Output the [x, y] coordinate of the center of the cell containing the given text.  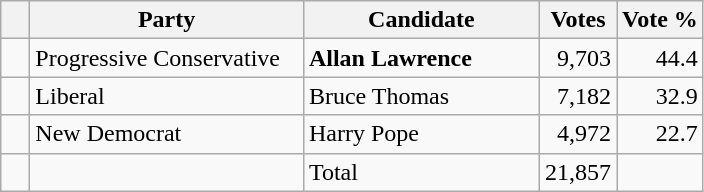
22.7 [660, 134]
Vote % [660, 20]
21,857 [578, 172]
Bruce Thomas [421, 96]
44.4 [660, 58]
7,182 [578, 96]
9,703 [578, 58]
4,972 [578, 134]
32.9 [660, 96]
Allan Lawrence [421, 58]
Party [167, 20]
Candidate [421, 20]
Votes [578, 20]
Progressive Conservative [167, 58]
Harry Pope [421, 134]
New Democrat [167, 134]
Total [421, 172]
Liberal [167, 96]
